Scan for the cell matching the given text and deliver its (x, y) coordinate at center. 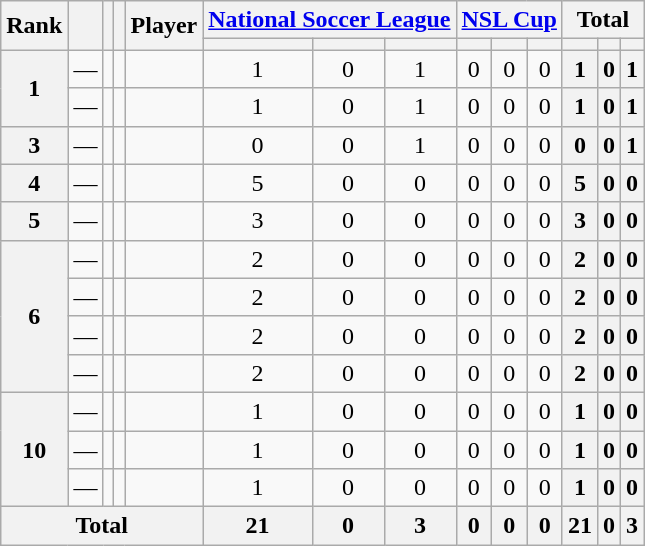
10 (34, 449)
6 (34, 316)
4 (34, 183)
NSL Cup (509, 20)
Player (164, 26)
National Soccer League (330, 20)
Rank (34, 26)
